Identify which cell holds the provided text, then report its (x, y) central coordinate. 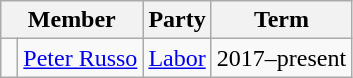
2017–present (281, 58)
Member (72, 20)
Party (177, 20)
Labor (177, 58)
Peter Russo (80, 58)
Term (281, 20)
